Detect which cell encompasses the target text, then output its [x, y] center coordinate. 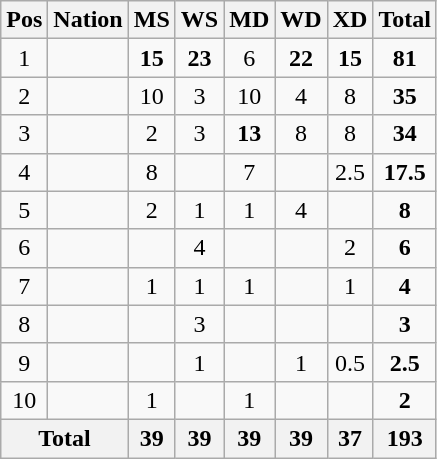
Pos [24, 20]
XD [350, 20]
WS [199, 20]
Nation [88, 20]
81 [405, 58]
23 [199, 58]
22 [301, 58]
WD [301, 20]
MD [250, 20]
0.5 [350, 362]
17.5 [405, 172]
34 [405, 134]
9 [24, 362]
13 [250, 134]
193 [405, 438]
5 [24, 210]
35 [405, 96]
MS [152, 20]
37 [350, 438]
